From the cell containing the given text, extract its center point as (x, y) coordinate. 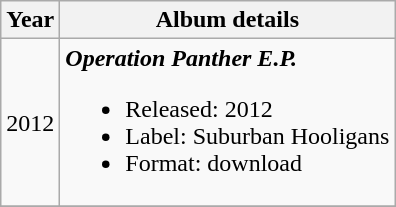
Album details (228, 20)
2012 (30, 122)
Year (30, 20)
Operation Panther E.P.Released: 2012Label: Suburban HooligansFormat: download (228, 122)
